Scan for the cell matching the given text and deliver its [x, y] coordinate at center. 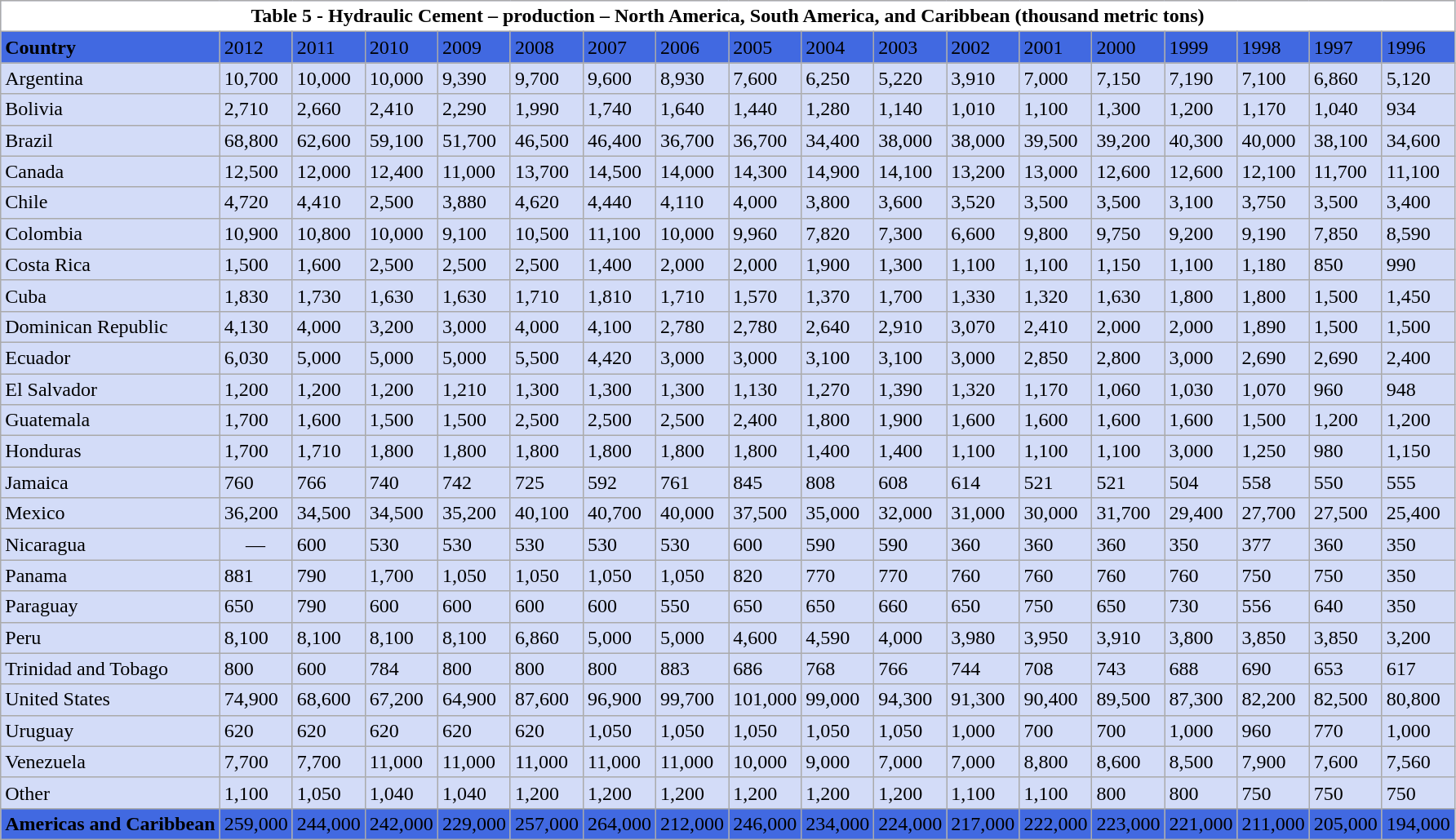
9,200 [1201, 233]
1,370 [837, 296]
264,000 [619, 824]
990 [1418, 264]
Cuba [110, 296]
555 [1418, 482]
36,200 [256, 513]
4,590 [837, 638]
217,000 [983, 824]
9,750 [1128, 233]
1,180 [1273, 264]
12,500 [256, 171]
25,400 [1418, 513]
2001 [1056, 47]
7,820 [837, 233]
27,700 [1273, 513]
7,150 [1128, 78]
9,600 [619, 78]
32,000 [911, 513]
3,600 [911, 202]
234,000 [837, 824]
2012 [256, 47]
40,300 [1201, 140]
640 [1345, 607]
87,600 [547, 700]
Mexico [110, 513]
7,560 [1418, 762]
El Salvador [110, 389]
1,060 [1128, 389]
6,030 [256, 358]
— [256, 544]
4,110 [692, 202]
99,000 [837, 700]
2010 [402, 47]
1,270 [837, 389]
Argentina [110, 78]
4,720 [256, 202]
10,700 [256, 78]
Jamaica [110, 482]
38,100 [1345, 140]
4,420 [619, 358]
1999 [1201, 47]
1,730 [328, 296]
34,600 [1418, 140]
845 [766, 482]
37,500 [766, 513]
4,600 [766, 638]
212,000 [692, 824]
1,280 [837, 109]
242,000 [402, 824]
34,400 [837, 140]
51,700 [473, 140]
13,200 [983, 171]
7,100 [1273, 78]
7,300 [911, 233]
211,000 [1273, 824]
653 [1345, 669]
1,250 [1273, 451]
1,570 [766, 296]
2,850 [1056, 358]
688 [1201, 669]
9,390 [473, 78]
90,400 [1056, 700]
1,390 [911, 389]
1,450 [1418, 296]
2004 [837, 47]
5,500 [547, 358]
556 [1273, 607]
7,190 [1201, 78]
35,200 [473, 513]
31,700 [1128, 513]
1,010 [983, 109]
2006 [692, 47]
12,000 [328, 171]
Guatemala [110, 420]
6,250 [837, 78]
Ecuador [110, 358]
6,600 [983, 233]
244,000 [328, 824]
Uruguay [110, 731]
91,300 [983, 700]
14,100 [911, 171]
740 [402, 482]
3,520 [983, 202]
3,980 [983, 638]
1,140 [911, 109]
Chile [110, 202]
948 [1418, 389]
30,000 [1056, 513]
3,750 [1273, 202]
87,300 [1201, 700]
820 [766, 576]
Peru [110, 638]
223,000 [1128, 824]
5,120 [1418, 78]
3,400 [1418, 202]
614 [983, 482]
2,660 [328, 109]
Country [110, 47]
Canada [110, 171]
1,990 [547, 109]
74,900 [256, 700]
46,400 [619, 140]
9,700 [547, 78]
2,710 [256, 109]
1,440 [766, 109]
Venezuela [110, 762]
1,070 [1273, 389]
504 [1201, 482]
690 [1273, 669]
246,000 [766, 824]
40,100 [547, 513]
257,000 [547, 824]
Nicaragua [110, 544]
Table 5 - Hydraulic Cement – production – North America, South America, and Caribbean (thousand metric tons) [728, 16]
9,100 [473, 233]
82,500 [1345, 700]
2005 [766, 47]
377 [1273, 544]
980 [1345, 451]
14,500 [619, 171]
1,890 [1273, 327]
730 [1201, 607]
9,000 [837, 762]
558 [1273, 482]
608 [911, 482]
2003 [911, 47]
Panama [110, 576]
Costa Rica [110, 264]
883 [692, 669]
12,400 [402, 171]
4,100 [619, 327]
194,000 [1418, 824]
768 [837, 669]
1,640 [692, 109]
881 [256, 576]
4,130 [256, 327]
7,900 [1273, 762]
222,000 [1056, 824]
Honduras [110, 451]
Americas and Caribbean [110, 824]
2,640 [837, 327]
934 [1418, 109]
62,600 [328, 140]
205,000 [1345, 824]
59,100 [402, 140]
2002 [983, 47]
Colombia [110, 233]
5,220 [911, 78]
592 [619, 482]
850 [1345, 264]
13,700 [547, 171]
Other [110, 793]
Dominican Republic [110, 327]
1,130 [766, 389]
3,880 [473, 202]
3,070 [983, 327]
617 [1418, 669]
10,500 [547, 233]
2007 [619, 47]
94,300 [911, 700]
4,440 [619, 202]
742 [473, 482]
46,500 [547, 140]
2,910 [911, 327]
39,500 [1056, 140]
14,000 [692, 171]
1,210 [473, 389]
808 [837, 482]
221,000 [1201, 824]
743 [1128, 669]
96,900 [619, 700]
14,900 [837, 171]
80,800 [1418, 700]
4,410 [328, 202]
761 [692, 482]
4,620 [547, 202]
1,740 [619, 109]
660 [911, 607]
35,000 [837, 513]
1996 [1418, 47]
1,830 [256, 296]
1,330 [983, 296]
2011 [328, 47]
8,590 [1418, 233]
1997 [1345, 47]
708 [1056, 669]
8,800 [1056, 762]
67,200 [402, 700]
39,200 [1128, 140]
686 [766, 669]
14,300 [766, 171]
68,600 [328, 700]
10,800 [328, 233]
725 [547, 482]
9,960 [766, 233]
2009 [473, 47]
8,600 [1128, 762]
2008 [547, 47]
99,700 [692, 700]
11,700 [1345, 171]
89,500 [1128, 700]
27,500 [1345, 513]
82,200 [1273, 700]
8,500 [1201, 762]
Brazil [110, 140]
2000 [1128, 47]
784 [402, 669]
Bolivia [110, 109]
64,900 [473, 700]
8,930 [692, 78]
29,400 [1201, 513]
259,000 [256, 824]
2,290 [473, 109]
13,000 [1056, 171]
United States [110, 700]
9,190 [1273, 233]
7,850 [1345, 233]
1,030 [1201, 389]
12,100 [1273, 171]
229,000 [473, 824]
10,900 [256, 233]
40,700 [619, 513]
101,000 [766, 700]
1,810 [619, 296]
31,000 [983, 513]
224,000 [911, 824]
Trinidad and Tobago [110, 669]
1998 [1273, 47]
Paraguay [110, 607]
744 [983, 669]
3,950 [1056, 638]
68,800 [256, 140]
2,800 [1128, 358]
9,800 [1056, 233]
